Search for the cell housing the specified text and yield its [x, y] center coordinate. 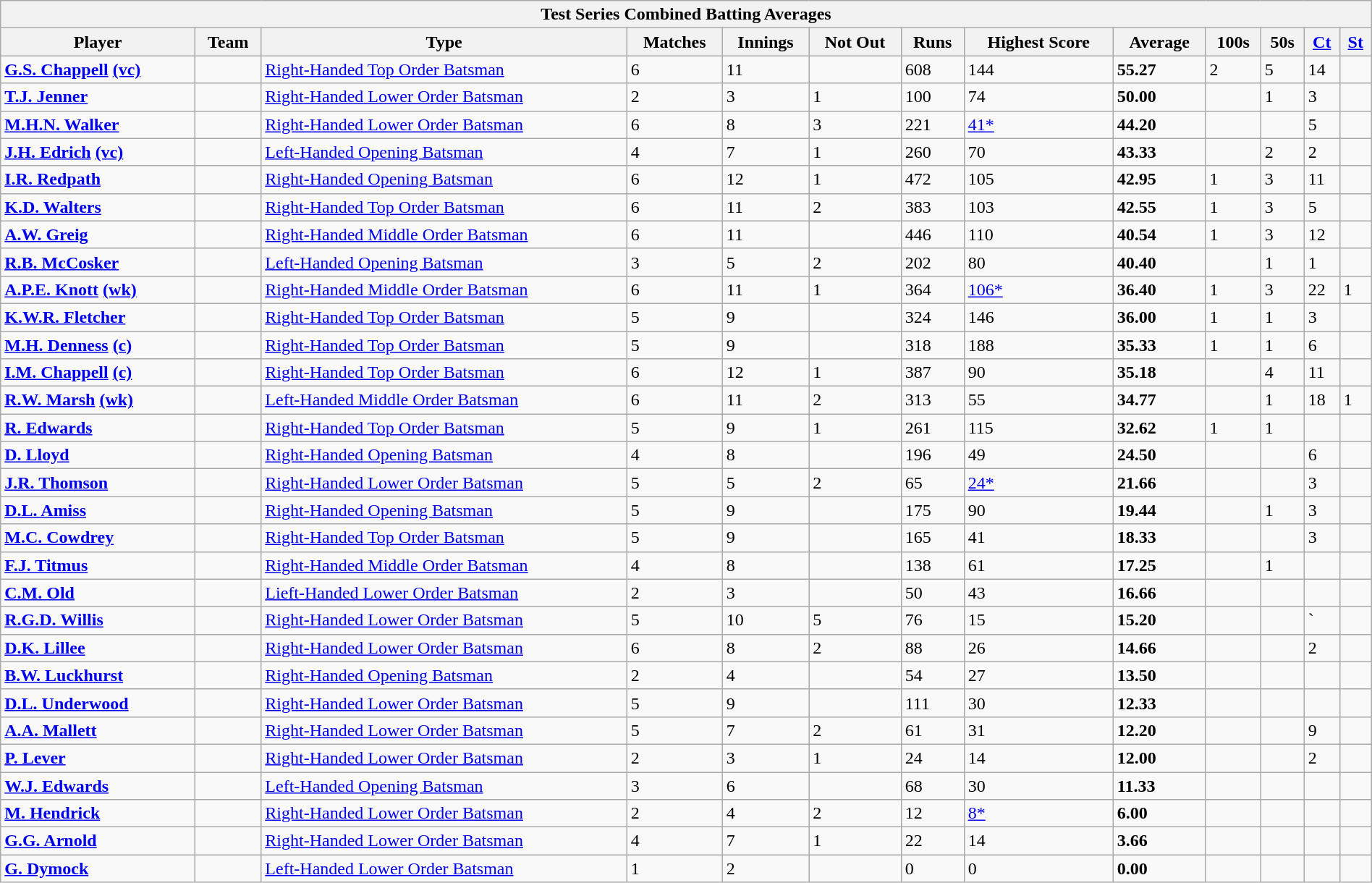
55 [1038, 400]
R.W. Marsh (wk) [98, 400]
A.P.E. Knott (wk) [98, 290]
Highest Score [1038, 42]
36.00 [1159, 317]
18 [1321, 400]
26 [1038, 648]
146 [1038, 317]
3.66 [1159, 841]
14.66 [1159, 648]
105 [1038, 179]
Ct [1321, 42]
42.95 [1159, 179]
Matches [674, 42]
21.66 [1159, 483]
Not Out [855, 42]
K.W.R. Fletcher [98, 317]
41 [1038, 538]
G. Dymock [98, 869]
138 [932, 565]
Left-Handed Middle Order Batsman [444, 400]
Average [1159, 42]
G.S. Chappell (vc) [98, 69]
49 [1038, 455]
196 [932, 455]
12.33 [1159, 703]
R.B. McCosker [98, 262]
221 [932, 124]
B.W. Luckhurst [98, 675]
8* [1038, 814]
80 [1038, 262]
100 [932, 97]
115 [1038, 428]
76 [932, 620]
65 [932, 483]
55.27 [1159, 69]
W.J. Edwards [98, 785]
50s [1282, 42]
T.J. Jenner [98, 97]
` [1321, 620]
10 [766, 620]
27 [1038, 675]
15 [1038, 620]
313 [932, 400]
32.62 [1159, 428]
188 [1038, 345]
M.C. Cowdrey [98, 538]
110 [1038, 235]
24 [932, 758]
12.00 [1159, 758]
D.K. Lillee [98, 648]
446 [932, 235]
J.H. Edrich (vc) [98, 152]
Type [444, 42]
J.R. Thomson [98, 483]
C.M. Old [98, 593]
383 [932, 207]
608 [932, 69]
54 [932, 675]
31 [1038, 730]
144 [1038, 69]
106* [1038, 290]
K.D. Walters [98, 207]
40.54 [1159, 235]
111 [932, 703]
Lieft-Handed Lower Order Batsman [444, 593]
R.G.D. Willis [98, 620]
R. Edwards [98, 428]
324 [932, 317]
17.25 [1159, 565]
103 [1038, 207]
Team [229, 42]
Left-Handed Lower Order Batsman [444, 869]
Player [98, 42]
318 [932, 345]
D. Lloyd [98, 455]
M.H.N. Walker [98, 124]
18.33 [1159, 538]
0.00 [1159, 869]
35.33 [1159, 345]
40.40 [1159, 262]
16.66 [1159, 593]
42.55 [1159, 207]
202 [932, 262]
88 [932, 648]
12.20 [1159, 730]
G.G. Arnold [98, 841]
472 [932, 179]
Innings [766, 42]
A.A. Mallett [98, 730]
M. Hendrick [98, 814]
100s [1233, 42]
41* [1038, 124]
50 [932, 593]
34.77 [1159, 400]
A.W. Greig [98, 235]
Test Series Combined Batting Averages [686, 14]
165 [932, 538]
44.20 [1159, 124]
260 [932, 152]
175 [932, 510]
15.20 [1159, 620]
P. Lever [98, 758]
Runs [932, 42]
13.50 [1159, 675]
6.00 [1159, 814]
I.M. Chappell (c) [98, 373]
43 [1038, 593]
261 [932, 428]
11.33 [1159, 785]
68 [932, 785]
I.R. Redpath [98, 179]
387 [932, 373]
74 [1038, 97]
19.44 [1159, 510]
70 [1038, 152]
35.18 [1159, 373]
36.40 [1159, 290]
364 [932, 290]
D.L. Amiss [98, 510]
F.J. Titmus [98, 565]
50.00 [1159, 97]
24.50 [1159, 455]
St [1355, 42]
43.33 [1159, 152]
24* [1038, 483]
D.L. Underwood [98, 703]
M.H. Denness (c) [98, 345]
